Search for the cell housing the specified text and yield its (X, Y) center coordinate. 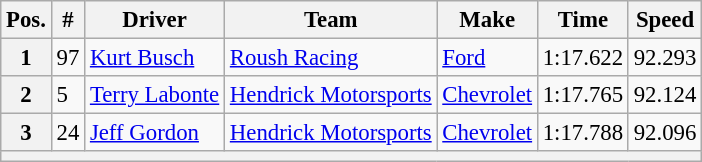
92.293 (664, 58)
Ford (487, 58)
97 (68, 58)
Kurt Busch (155, 58)
Driver (155, 20)
Time (582, 20)
24 (68, 133)
1:17.788 (582, 133)
Terry Labonte (155, 95)
Pos. (26, 20)
Team (331, 20)
Jeff Gordon (155, 133)
92.124 (664, 95)
1:17.622 (582, 58)
# (68, 20)
92.096 (664, 133)
2 (26, 95)
Speed (664, 20)
1:17.765 (582, 95)
1 (26, 58)
Roush Racing (331, 58)
5 (68, 95)
Make (487, 20)
3 (26, 133)
